Scan for the cell matching the given text and deliver its (x, y) coordinate at center. 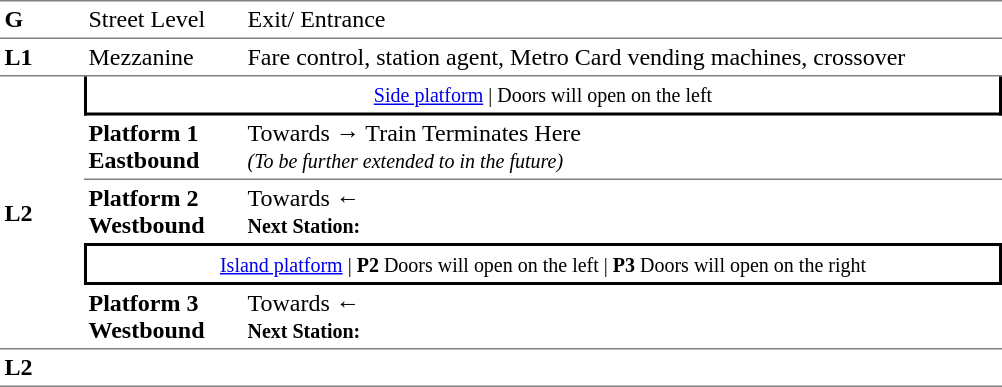
Platform 3Westbound (164, 317)
Island platform | P2 Doors will open on the left | P3 Doors will open on the right (543, 264)
Platform 2Westbound (164, 212)
L2 (42, 212)
Mezzanine (164, 58)
Fare control, station agent, Metro Card vending machines, crossover (622, 58)
Exit/ Entrance (622, 20)
Side platform | Doors will open on the left (543, 96)
L1 (42, 58)
Street Level (164, 20)
G (42, 20)
Towards → Train Terminates Here(To be further extended to in the future) (622, 148)
Platform 1Eastbound (164, 148)
